For the text-containing cell, return its midpoint in [X, Y] coordinate format. 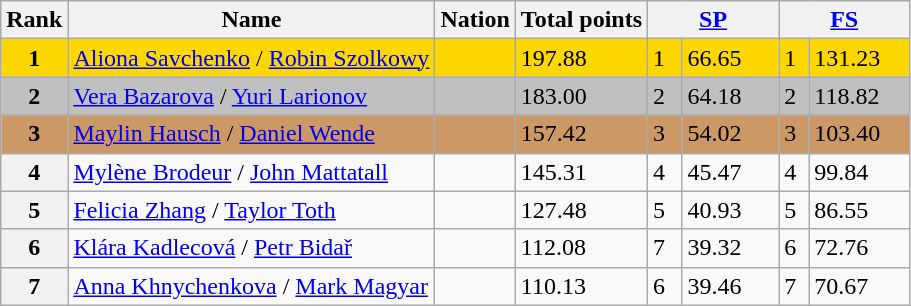
183.00 [581, 96]
66.65 [730, 58]
Nation [475, 20]
145.31 [581, 172]
Name [252, 20]
86.55 [860, 210]
40.93 [730, 210]
112.08 [581, 248]
157.42 [581, 134]
70.67 [860, 286]
99.84 [860, 172]
127.48 [581, 210]
Mylène Brodeur / John Mattatall [252, 172]
Rank [34, 20]
Total points [581, 20]
39.46 [730, 286]
72.76 [860, 248]
103.40 [860, 134]
Aliona Savchenko / Robin Szolkowy [252, 58]
Felicia Zhang / Taylor Toth [252, 210]
197.88 [581, 58]
45.47 [730, 172]
54.02 [730, 134]
118.82 [860, 96]
SP [714, 20]
FS [844, 20]
Anna Khnychenkova / Mark Magyar [252, 286]
39.32 [730, 248]
131.23 [860, 58]
Klára Kadlecová / Petr Bidař [252, 248]
64.18 [730, 96]
Vera Bazarova / Yuri Larionov [252, 96]
Maylin Hausch / Daniel Wende [252, 134]
110.13 [581, 286]
